Identify which cell holds the provided text, then report its [X, Y] central coordinate. 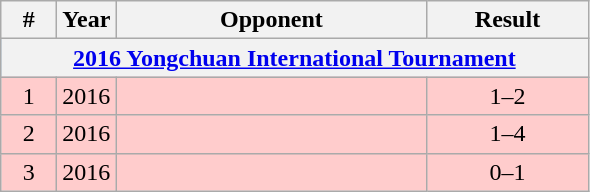
1–4 [508, 134]
3 [29, 172]
Opponent [272, 20]
2016 Yongchuan International Tournament [294, 58]
# [29, 20]
2 [29, 134]
1 [29, 96]
1–2 [508, 96]
0–1 [508, 172]
Result [508, 20]
Year [86, 20]
